Identify which cell holds the provided text, then report its [x, y] central coordinate. 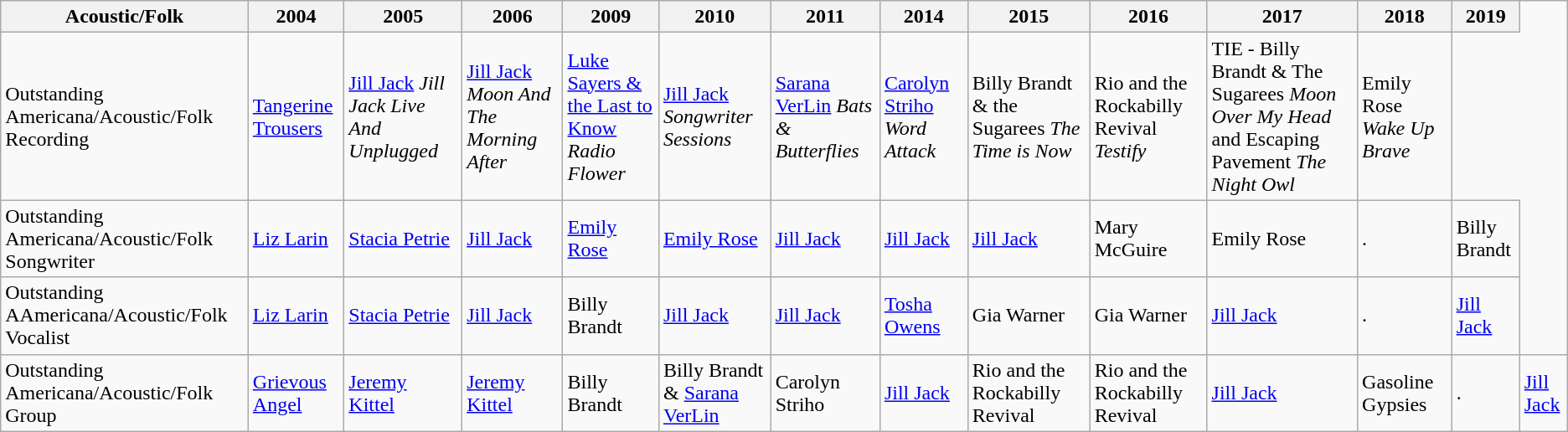
Billy Brandt & the Sugarees The Time is Now [1029, 116]
TIE - Billy Brandt & The Sugarees Moon Over My Head and Escaping Pavement The Night Owl [1282, 116]
2006 [513, 17]
Jill Jack Songwriter Sessions [714, 116]
2014 [923, 17]
Acoustic/Folk [125, 17]
2004 [296, 17]
Jill Jack Jill Jack Live And Unplugged [404, 116]
Gasoline Gypsies [1406, 393]
2016 [1148, 17]
Sarana VerLin Bats & Butterflies [825, 116]
2005 [404, 17]
Luke Sayers & the Last to Know Radio Flower [611, 116]
Tangerine Trousers [296, 116]
Outstanding AAmericana/Acoustic/Folk Vocalist [125, 316]
2011 [825, 17]
Carolyn Striho [825, 393]
2015 [1029, 17]
Emily Rose Wake Up Brave [1406, 116]
2010 [714, 17]
Jill Jack Moon And The Morning After [513, 116]
Outstanding Americana/Acoustic/Folk Songwriter [125, 239]
Outstanding Americana/Acoustic/Folk Group [125, 393]
2018 [1406, 17]
Billy Brandt & Sarana VerLin [714, 393]
2009 [611, 17]
Rio and the Rockabilly Revival Testify [1148, 116]
2019 [1486, 17]
Carolyn Striho Word Attack [923, 116]
2017 [1282, 17]
Tosha Owens [923, 316]
Mary McGuire [1148, 239]
Grievous Angel [296, 393]
Outstanding Americana/Acoustic/Folk Recording [125, 116]
